Provide the (X, Y) coordinate of the cell's center where the given text is located.  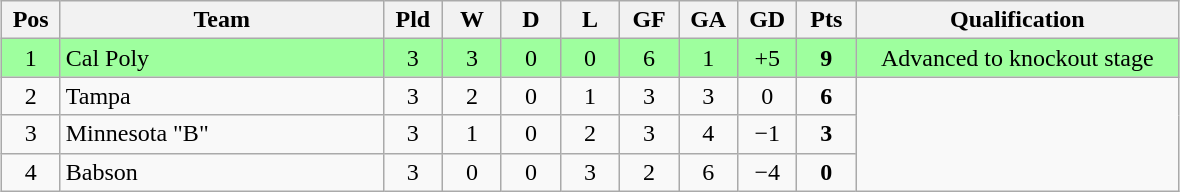
L (590, 20)
Babson (222, 172)
+5 (768, 58)
Cal Poly (222, 58)
GF (650, 20)
Advanced to knockout stage (1018, 58)
GD (768, 20)
Pos (30, 20)
Qualification (1018, 20)
−4 (768, 172)
−1 (768, 134)
GA (708, 20)
Team (222, 20)
Tampa (222, 96)
Pts (826, 20)
W (472, 20)
Pld (412, 20)
D (530, 20)
9 (826, 58)
Minnesota "B" (222, 134)
